Identify which cell holds the provided text, then report its [x, y] central coordinate. 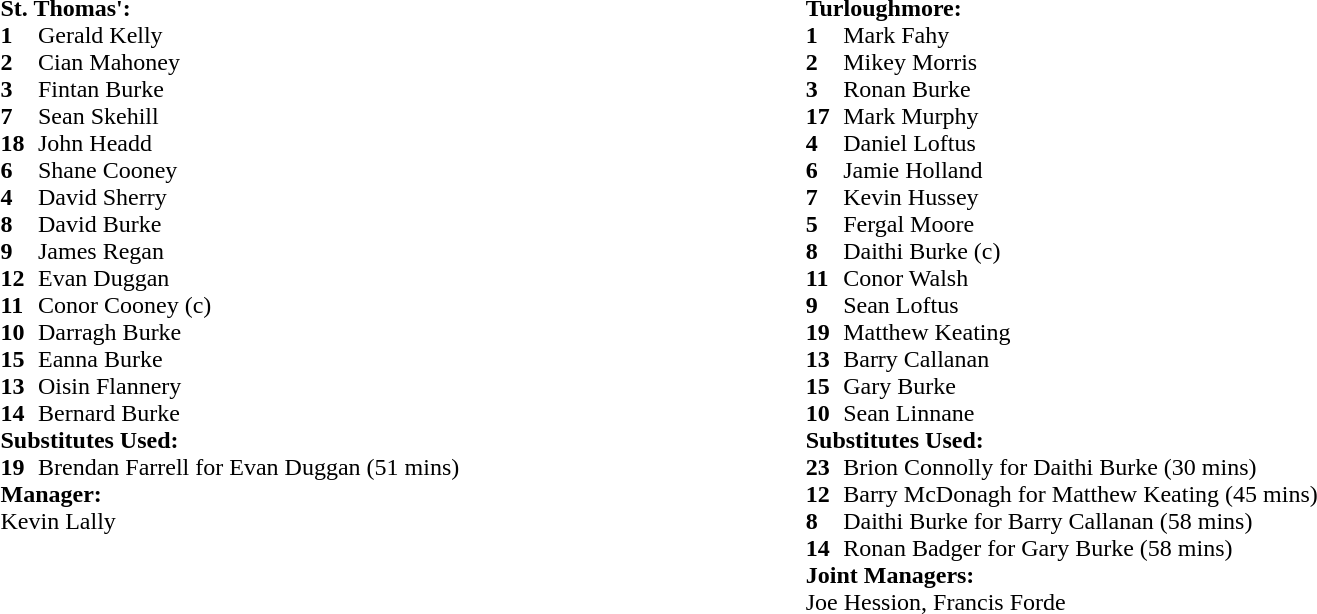
Evan Duggan [248, 278]
Brendan Farrell for Evan Duggan (51 mins) [248, 468]
Substitutes Used: [230, 440]
5 [825, 224]
Darragh Burke [248, 332]
James Regan [248, 252]
Bernard Burke [248, 414]
Manager: [230, 494]
David Burke [248, 224]
Fintan Burke [248, 90]
Eanna Burke [248, 360]
18 [19, 144]
Oisin Flannery [248, 386]
Shane Cooney [248, 170]
17 [825, 116]
Cian Mahoney [248, 62]
John Headd [248, 144]
Conor Cooney (c) [248, 306]
Gerald Kelly [248, 36]
David Sherry [248, 198]
23 [825, 468]
Sean Skehill [248, 116]
Kevin Lally [230, 522]
